Provide the (X, Y) coordinate of the cell's center where the given text is located.  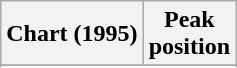
Peakposition (189, 34)
Chart (1995) (72, 34)
